Return the (X, Y) coordinate for the center point of the cell that contains the specified text.  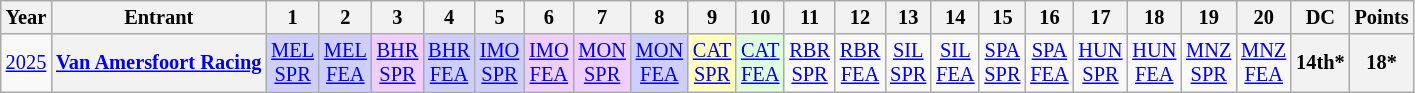
MONFEA (660, 63)
14th* (1320, 63)
14 (955, 17)
CATSPR (712, 63)
4 (449, 17)
15 (1002, 17)
18 (1154, 17)
SILSPR (908, 63)
MNZFEA (1264, 63)
BHRSPR (398, 63)
MELFEA (346, 63)
11 (809, 17)
13 (908, 17)
16 (1049, 17)
SILFEA (955, 63)
IMOSPR (500, 63)
Points (1382, 17)
5 (500, 17)
20 (1264, 17)
10 (760, 17)
17 (1101, 17)
MONSPR (602, 63)
18* (1382, 63)
7 (602, 17)
DC (1320, 17)
MNZSPR (1208, 63)
SPAFEA (1049, 63)
Entrant (158, 17)
RBRFEA (860, 63)
BHRFEA (449, 63)
8 (660, 17)
2025 (26, 63)
CATFEA (760, 63)
HUNFEA (1154, 63)
6 (548, 17)
19 (1208, 17)
Year (26, 17)
IMOFEA (548, 63)
HUNSPR (1101, 63)
9 (712, 17)
1 (292, 17)
Van Amersfoort Racing (158, 63)
MELSPR (292, 63)
12 (860, 17)
2 (346, 17)
3 (398, 17)
SPASPR (1002, 63)
RBRSPR (809, 63)
